Locate the cell with the specified text and output its (x, y) center coordinate. 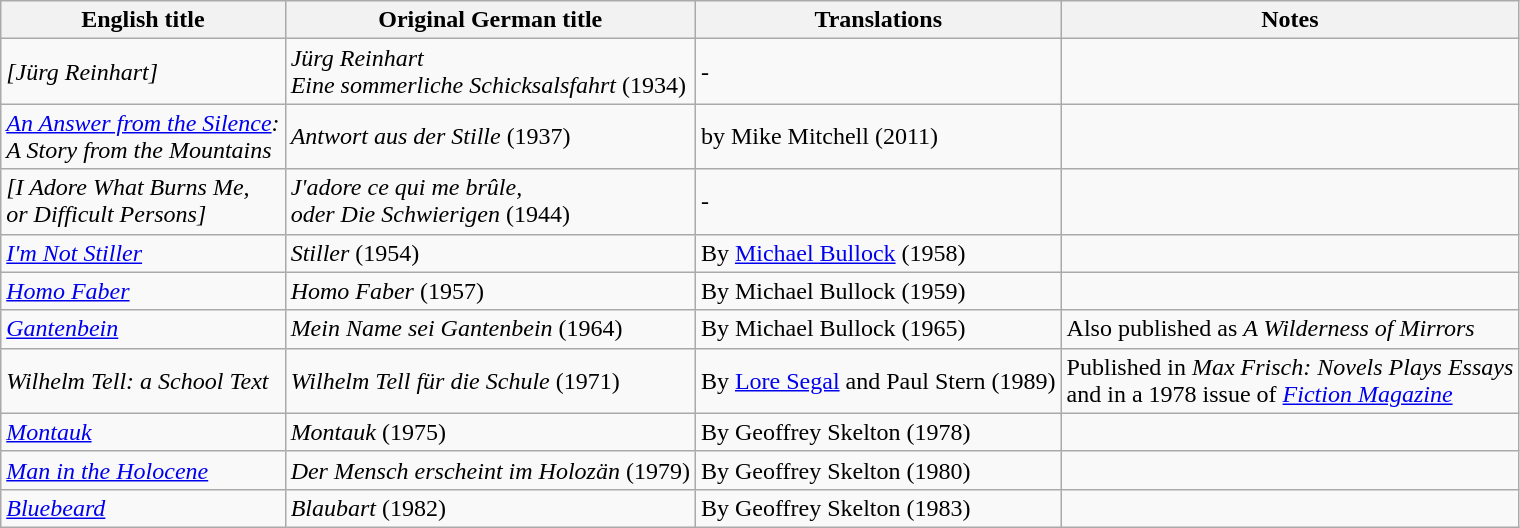
Stiller (1954) (490, 253)
Homo Faber (143, 291)
By Michael Bullock (1965) (878, 329)
Original German title (490, 20)
By Michael Bullock (1959) (878, 291)
Blaubart (1982) (490, 508)
Also published as A Wilderness of Mirrors (1290, 329)
Published in Max Frisch: Novels Plays Essaysand in a 1978 issue of Fiction Magazine (1290, 380)
Man in the Holocene (143, 470)
By Lore Segal and Paul Stern (1989) (878, 380)
Notes (1290, 20)
Gantenbein (143, 329)
Wilhelm Tell: a School Text (143, 380)
Translations (878, 20)
An Answer from the Silence:A Story from the Mountains (143, 136)
English title (143, 20)
I'm Not Stiller (143, 253)
By Geoffrey Skelton (1983) (878, 508)
By Michael Bullock (1958) (878, 253)
By Geoffrey Skelton (1978) (878, 432)
Montauk (1975) (490, 432)
Wilhelm Tell für die Schule (1971) (490, 380)
Antwort aus der Stille (1937) (490, 136)
Bluebeard (143, 508)
J'adore ce qui me brûle,oder Die Schwierigen (1944) (490, 202)
Montauk (143, 432)
[Jürg Reinhart] (143, 72)
By Geoffrey Skelton (1980) (878, 470)
by Mike Mitchell (2011) (878, 136)
Homo Faber (1957) (490, 291)
Der Mensch erscheint im Holozän (1979) (490, 470)
[I Adore What Burns Me,or Difficult Persons] (143, 202)
Mein Name sei Gantenbein (1964) (490, 329)
Jürg ReinhartEine sommerliche Schicksalsfahrt (1934) (490, 72)
